Output the (X, Y) coordinate of the center of the cell containing the given text.  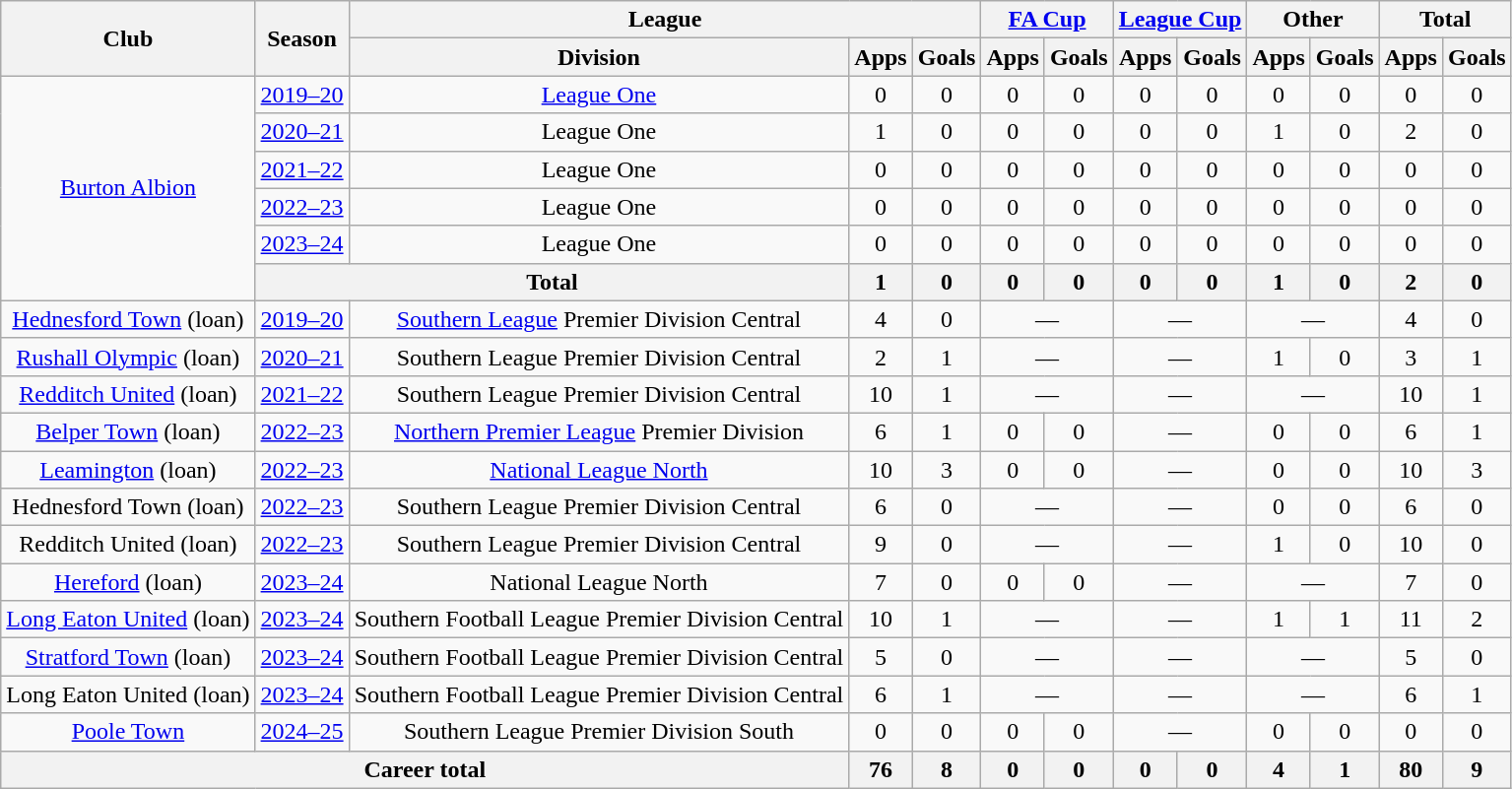
League (665, 20)
Rushall Olympic (loan) (128, 357)
80 (1411, 769)
Northern Premier League Premier Division (599, 431)
Hereford (loan) (128, 582)
Southern League Premier Division South (599, 732)
League Cup (1180, 20)
76 (881, 769)
Stratford Town (loan) (128, 657)
2024–25 (301, 732)
Division (599, 57)
Career total (426, 769)
8 (947, 769)
Other (1313, 20)
Burton Albion (128, 188)
Club (128, 38)
Leamington (loan) (128, 470)
Poole Town (128, 732)
Season (301, 38)
11 (1411, 620)
Belper Town (loan) (128, 431)
FA Cup (1047, 20)
